Extract the [x, y] coordinate from the center of the cell holding the provided text.  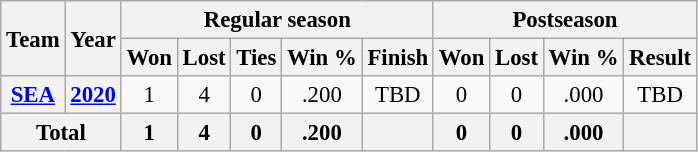
Year [93, 38]
Postseason [564, 20]
SEA [33, 95]
Total [61, 133]
Finish [398, 58]
Ties [256, 58]
Team [33, 38]
2020 [93, 95]
Result [660, 58]
Regular season [277, 20]
